Output the (x, y) coordinate of the center of the cell containing the given text.  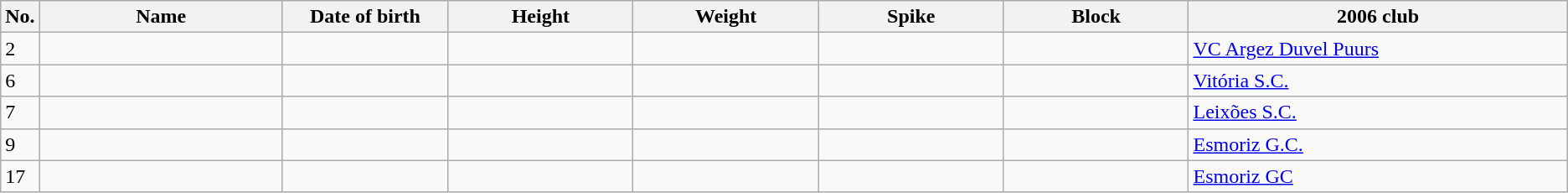
Vitória S.C. (1378, 81)
Height (541, 17)
6 (20, 81)
Spike (911, 17)
Esmoriz GC (1378, 176)
17 (20, 176)
VC Argez Duvel Puurs (1378, 49)
No. (20, 17)
Block (1096, 17)
7 (20, 112)
Name (161, 17)
9 (20, 144)
Date of birth (365, 17)
Esmoriz G.C. (1378, 144)
2006 club (1378, 17)
Weight (725, 17)
2 (20, 49)
Leixões S.C. (1378, 112)
